Search for the cell housing the specified text and yield its [X, Y] center coordinate. 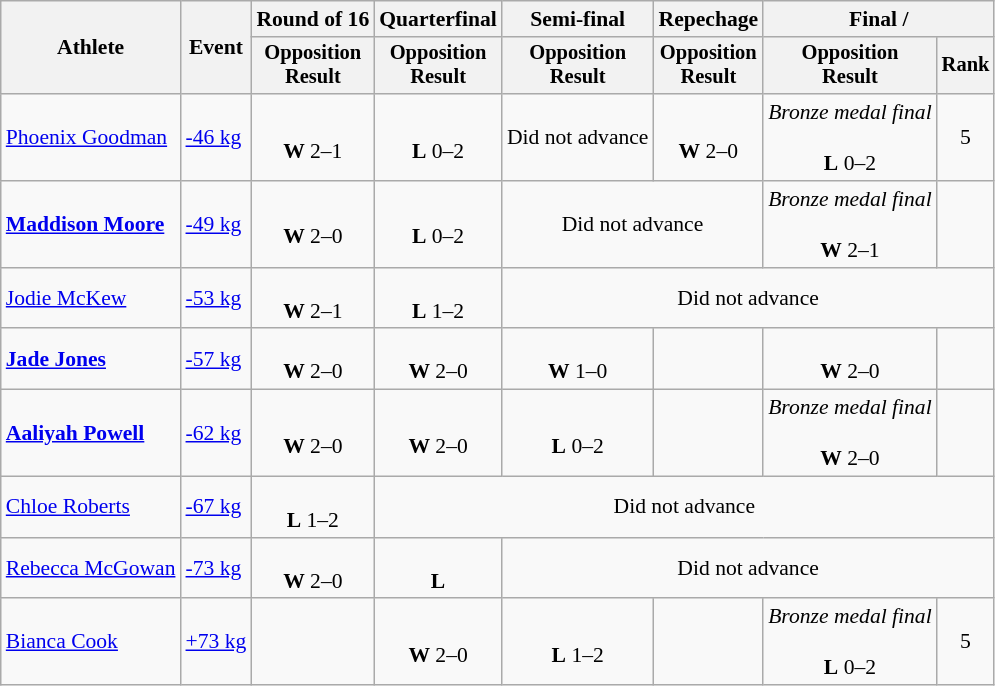
Repechage [708, 19]
Jade Jones [91, 360]
-53 kg [216, 298]
Phoenix Goodman [91, 138]
W 1–0 [578, 360]
Athlete [91, 48]
+73 kg [216, 642]
-67 kg [216, 508]
Semi-final [578, 19]
Final / [878, 19]
-73 kg [216, 568]
Bronze medal finalW 2–0 [850, 434]
Aaliyah Powell [91, 434]
Rank [966, 66]
Quarterfinal [438, 19]
Maddison Moore [91, 224]
Event [216, 48]
Bronze medal finalW 2–1 [850, 224]
Round of 16 [312, 19]
Rebecca McGowan [91, 568]
L [438, 568]
-57 kg [216, 360]
-49 kg [216, 224]
Bianca Cook [91, 642]
Jodie McKew [91, 298]
-62 kg [216, 434]
Chloe Roberts [91, 508]
-46 kg [216, 138]
